Return the (x, y) coordinate for the center point of the cell that contains the specified text.  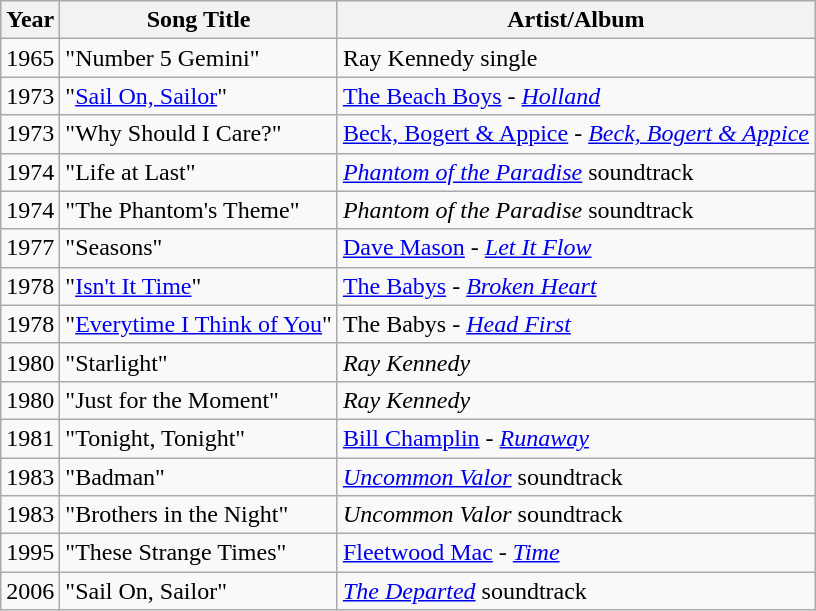
"These Strange Times" (199, 553)
Ray Kennedy single (576, 58)
1965 (30, 58)
The Beach Boys - Holland (576, 96)
"Brothers in the Night" (199, 515)
Bill Champlin - Runaway (576, 438)
1981 (30, 438)
"Number 5 Gemini" (199, 58)
The Departed soundtrack (576, 591)
"Tonight, Tonight" (199, 438)
1995 (30, 553)
"Badman" (199, 477)
"Seasons" (199, 248)
"Why Should I Care?" (199, 134)
Beck, Bogert & Appice - Beck, Bogert & Appice (576, 134)
"Just for the Moment" (199, 400)
Year (30, 20)
Dave Mason - Let It Flow (576, 248)
The Babys - Broken Heart (576, 286)
1977 (30, 248)
The Babys - Head First (576, 324)
2006 (30, 591)
Fleetwood Mac - Time (576, 553)
"The Phantom's Theme" (199, 210)
"Isn't It Time" (199, 286)
"Life at Last" (199, 172)
Song Title (199, 20)
"Starlight" (199, 362)
"Everytime I Think of You" (199, 324)
Artist/Album (576, 20)
